Detect which cell encompasses the target text, then output its [X, Y] center coordinate. 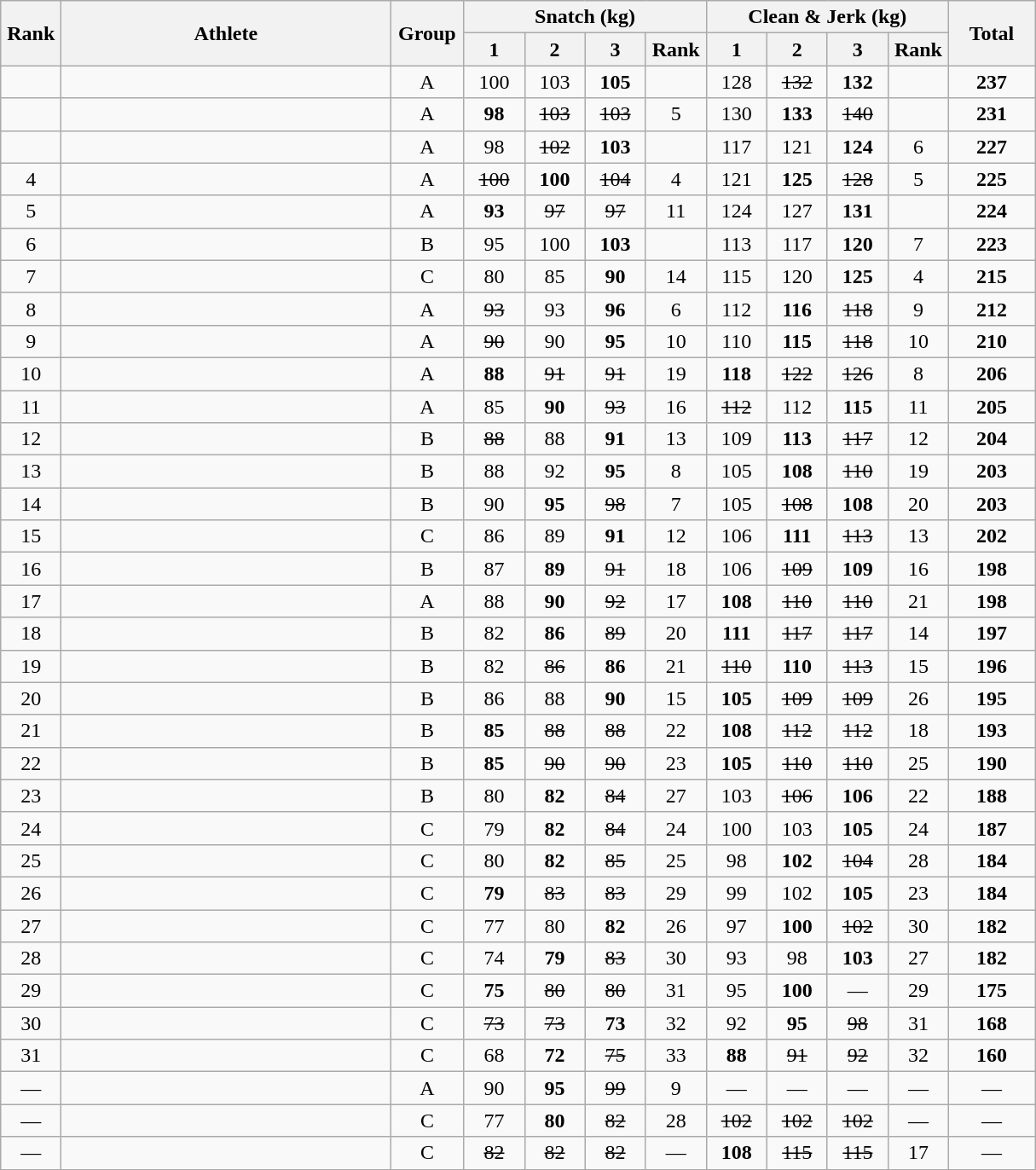
140 [858, 114]
237 [991, 82]
96 [616, 309]
87 [495, 569]
72 [554, 1056]
168 [991, 1023]
188 [991, 796]
130 [737, 114]
205 [991, 407]
190 [991, 763]
Snatch (kg) [585, 17]
74 [495, 959]
215 [991, 276]
196 [991, 666]
206 [991, 374]
223 [991, 244]
122 [796, 374]
210 [991, 341]
231 [991, 114]
133 [796, 114]
126 [858, 374]
Group [427, 33]
204 [991, 439]
224 [991, 211]
197 [991, 634]
127 [796, 211]
160 [991, 1056]
Athlete [226, 33]
225 [991, 179]
Clean & Jerk (kg) [827, 17]
131 [858, 211]
187 [991, 828]
202 [991, 536]
68 [495, 1056]
175 [991, 991]
212 [991, 309]
116 [796, 309]
195 [991, 698]
33 [675, 1056]
193 [991, 731]
227 [991, 147]
Total [991, 33]
